Locate the cell with the specified text and output its (X, Y) center coordinate. 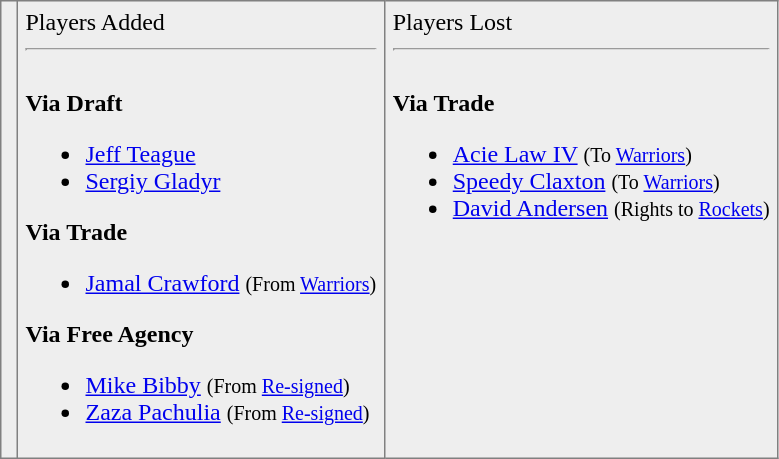
Players Lost Via TradeAcie Law IV (To Warriors)Speedy Claxton (To Warriors)David Andersen (Rights to Rockets) (580, 230)
